Provide the [x, y] coordinate of the cell's center where the given text is located.  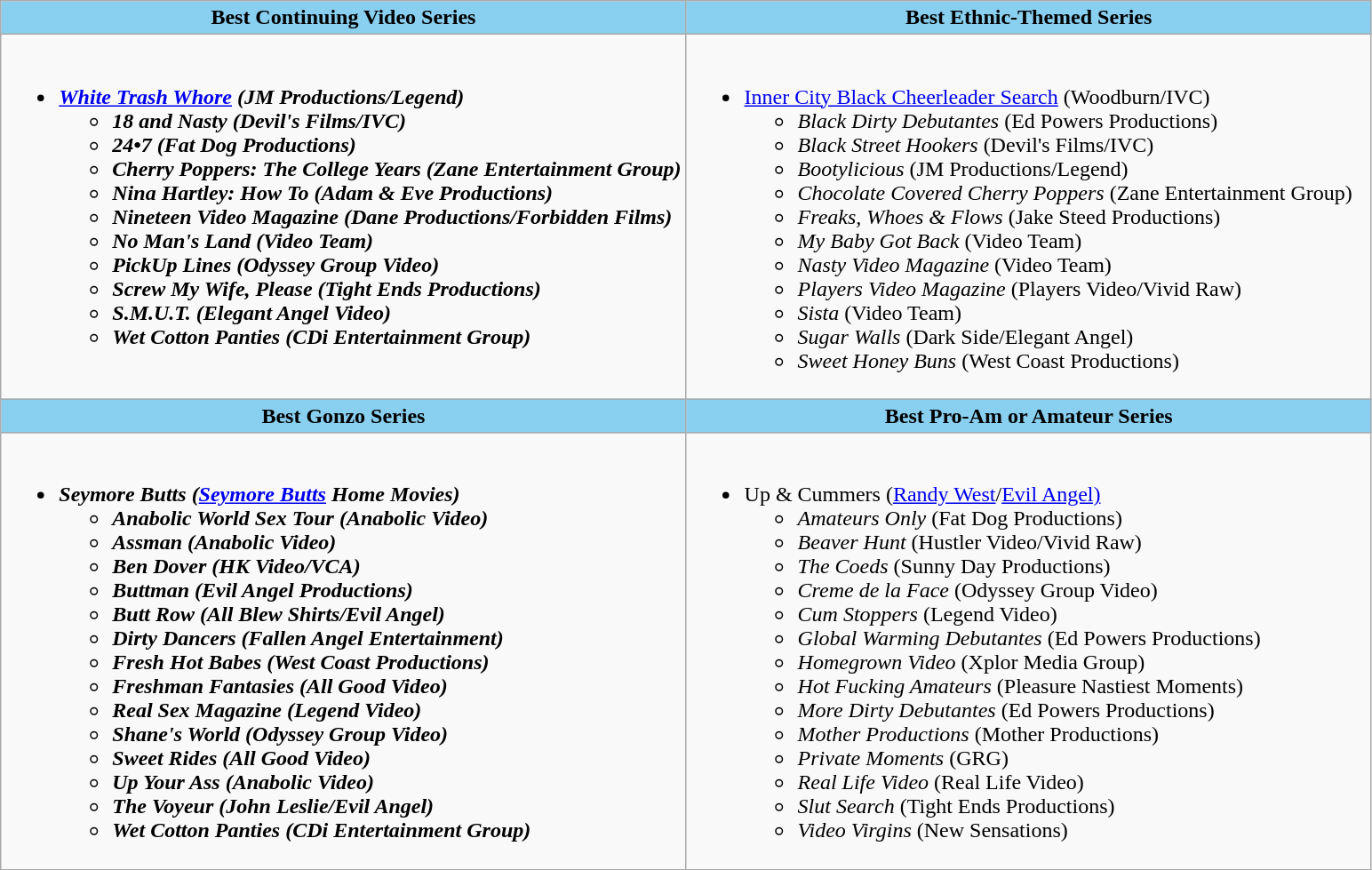
Best Gonzo Series [343, 416]
Best Continuing Video Series [343, 18]
Best Pro-Am or Amateur Series [1029, 416]
Best Ethnic-Themed Series [1029, 18]
